Search for the cell housing the specified text and yield its [x, y] center coordinate. 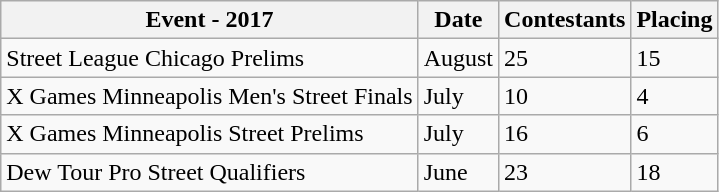
16 [565, 134]
23 [565, 172]
August [458, 58]
X Games Minneapolis Men's Street Finals [210, 96]
4 [674, 96]
June [458, 172]
Street League Chicago Prelims [210, 58]
Date [458, 20]
18 [674, 172]
6 [674, 134]
25 [565, 58]
Placing [674, 20]
Event - 2017 [210, 20]
Dew Tour Pro Street Qualifiers [210, 172]
15 [674, 58]
10 [565, 96]
Contestants [565, 20]
X Games Minneapolis Street Prelims [210, 134]
